For the text-containing cell, return its midpoint in [X, Y] coordinate format. 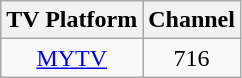
TV Platform [72, 20]
716 [192, 58]
Channel [192, 20]
MYTV [72, 58]
